From the cell containing the given text, extract its center point as (x, y) coordinate. 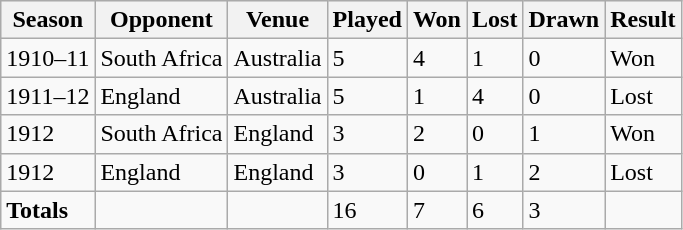
Played (367, 20)
Result (643, 20)
1911–12 (48, 96)
16 (367, 210)
Drawn (564, 20)
Venue (278, 20)
6 (494, 210)
Season (48, 20)
1910–11 (48, 58)
7 (436, 210)
Totals (48, 210)
Opponent (162, 20)
